From the cell containing the given text, extract its center point as [x, y] coordinate. 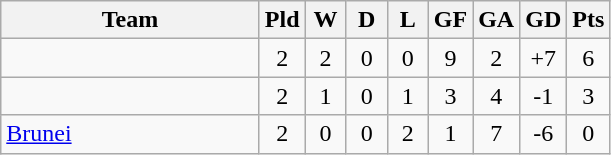
4 [496, 96]
6 [588, 58]
+7 [544, 58]
GD [544, 20]
Brunei [130, 134]
-1 [544, 96]
Pld [282, 20]
9 [450, 58]
-6 [544, 134]
Pts [588, 20]
GA [496, 20]
GF [450, 20]
W [326, 20]
Team [130, 20]
L [408, 20]
7 [496, 134]
D [366, 20]
